Locate the cell with the specified text and output its [x, y] center coordinate. 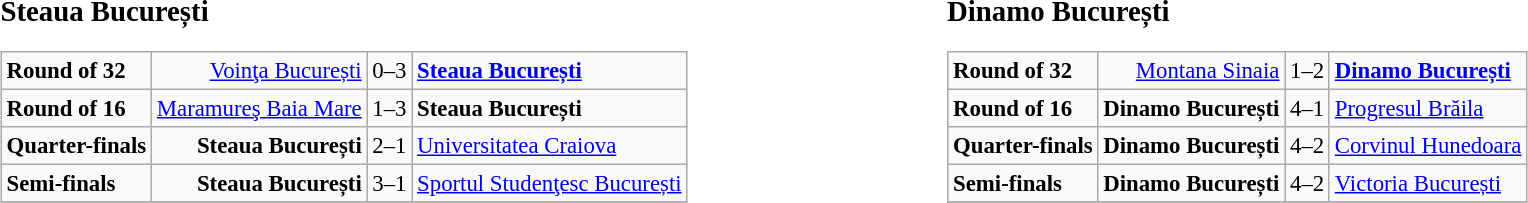
Universitatea Craiova [550, 146]
3–1 [390, 184]
1–2 [1308, 71]
Voinţa București [259, 71]
1–3 [390, 109]
2–1 [390, 146]
4–1 [1308, 109]
Corvinul Hunedoara [1428, 146]
Montana Sinaia [1192, 71]
Maramureş Baia Mare [259, 109]
0–3 [390, 71]
Progresul Brăila [1428, 109]
Sportul Studenţesc București [550, 184]
Victoria București [1428, 184]
